For the text-containing cell, return its midpoint in (x, y) coordinate format. 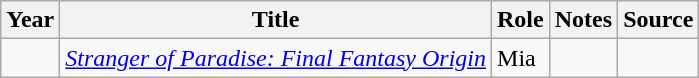
Notes (583, 20)
Mia (521, 58)
Role (521, 20)
Source (658, 20)
Title (276, 20)
Year (30, 20)
Stranger of Paradise: Final Fantasy Origin (276, 58)
